From the cell containing the given text, extract its center point as (x, y) coordinate. 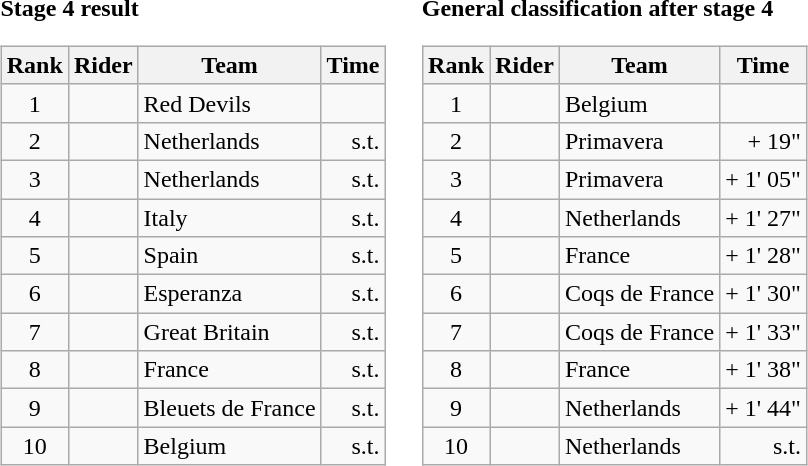
Great Britain (230, 332)
+ 1' 30" (764, 294)
+ 1' 33" (764, 332)
+ 19" (764, 141)
Bleuets de France (230, 408)
+ 1' 05" (764, 179)
Italy (230, 217)
+ 1' 44" (764, 408)
Esperanza (230, 294)
+ 1' 27" (764, 217)
Spain (230, 256)
+ 1' 38" (764, 370)
Red Devils (230, 103)
+ 1' 28" (764, 256)
